Return the (X, Y) coordinate for the center point of the cell that contains the specified text.  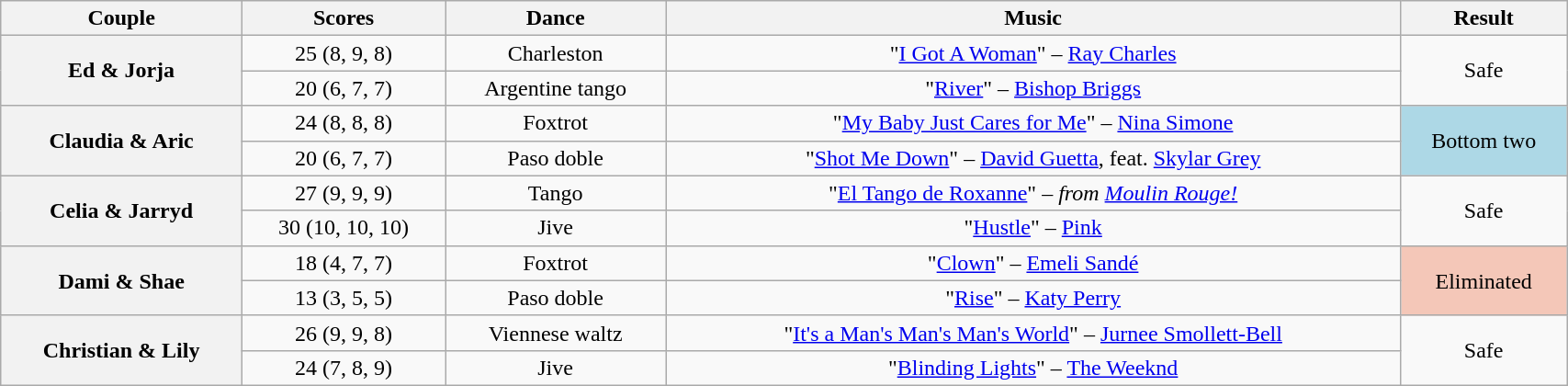
26 (9, 9, 8) (344, 333)
Dami & Shae (121, 280)
13 (3, 5, 5) (344, 298)
Bottom two (1484, 141)
27 (9, 9, 9) (344, 193)
"Hustle" – Pink (1033, 228)
Argentine tango (556, 88)
Tango (556, 193)
Claudia & Aric (121, 141)
Ed & Jorja (121, 71)
24 (8, 8, 8) (344, 123)
Charleston (556, 53)
Christian & Lily (121, 350)
30 (10, 10, 10) (344, 228)
"Clown" – Emeli Sandé (1033, 263)
Viennese waltz (556, 333)
18 (4, 7, 7) (344, 263)
"I Got A Woman" – Ray Charles (1033, 53)
25 (8, 9, 8) (344, 53)
"Shot Me Down" – David Guetta, feat. Skylar Grey (1033, 158)
"My Baby Just Cares for Me" – Nina Simone (1033, 123)
"Rise" – Katy Perry (1033, 298)
"It's a Man's Man's Man's World" – Jurnee Smollett-Bell (1033, 333)
Music (1033, 18)
"River" – Bishop Briggs (1033, 88)
Eliminated (1484, 280)
Couple (121, 18)
"Blinding Lights" – The Weeknd (1033, 368)
Result (1484, 18)
Scores (344, 18)
Dance (556, 18)
24 (7, 8, 9) (344, 368)
"El Tango de Roxanne" – from Moulin Rouge! (1033, 193)
Celia & Jarryd (121, 210)
